For the text-containing cell, return its midpoint in (X, Y) coordinate format. 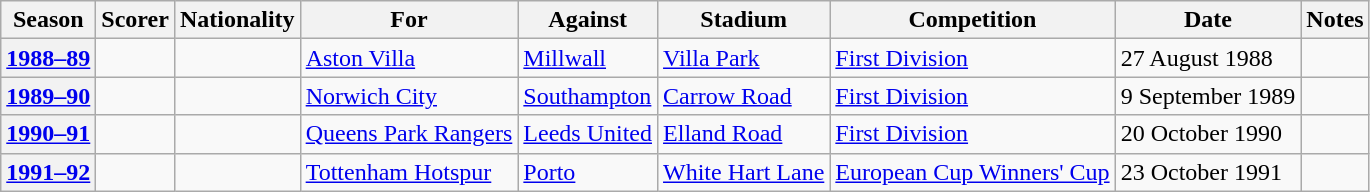
Carrow Road (744, 96)
Nationality (237, 20)
Notes (1335, 20)
1991–92 (48, 172)
Stadium (744, 20)
Norwich City (409, 96)
Season (48, 20)
Millwall (588, 58)
European Cup Winners' Cup (972, 172)
27 August 1988 (1208, 58)
Aston Villa (409, 58)
Date (1208, 20)
23 October 1991 (1208, 172)
Leeds United (588, 134)
White Hart Lane (744, 172)
Southampton (588, 96)
Tottenham Hotspur (409, 172)
9 September 1989 (1208, 96)
For (409, 20)
Against (588, 20)
20 October 1990 (1208, 134)
Competition (972, 20)
Porto (588, 172)
1989–90 (48, 96)
Elland Road (744, 134)
Queens Park Rangers (409, 134)
Scorer (136, 20)
1990–91 (48, 134)
Villa Park (744, 58)
1988–89 (48, 58)
